Provide the (x, y) coordinate of the cell's center where the given text is located.  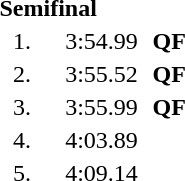
3:55.52 (102, 74)
4:03.89 (102, 140)
3:54.99 (102, 41)
3:55.99 (102, 107)
